Find where the given text appears and provide that cell's center as (X, Y) coordinate. 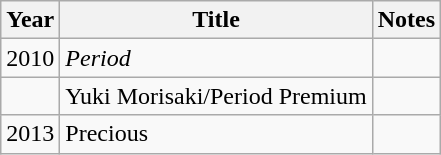
Year (30, 20)
Notes (406, 20)
2010 (30, 58)
2013 (30, 134)
Yuki Morisaki/Period Premium (216, 96)
Period (216, 58)
Precious (216, 134)
Title (216, 20)
